Locate the cell with the specified text and output its [x, y] center coordinate. 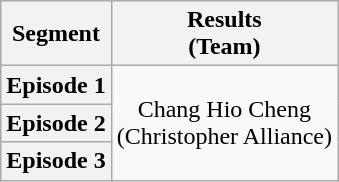
Episode 1 [56, 85]
Chang Hio Cheng(Christopher Alliance) [224, 123]
Episode 2 [56, 123]
Results (Team) [224, 34]
Segment [56, 34]
Episode 3 [56, 161]
